Detect which cell encompasses the target text, then output its [X, Y] center coordinate. 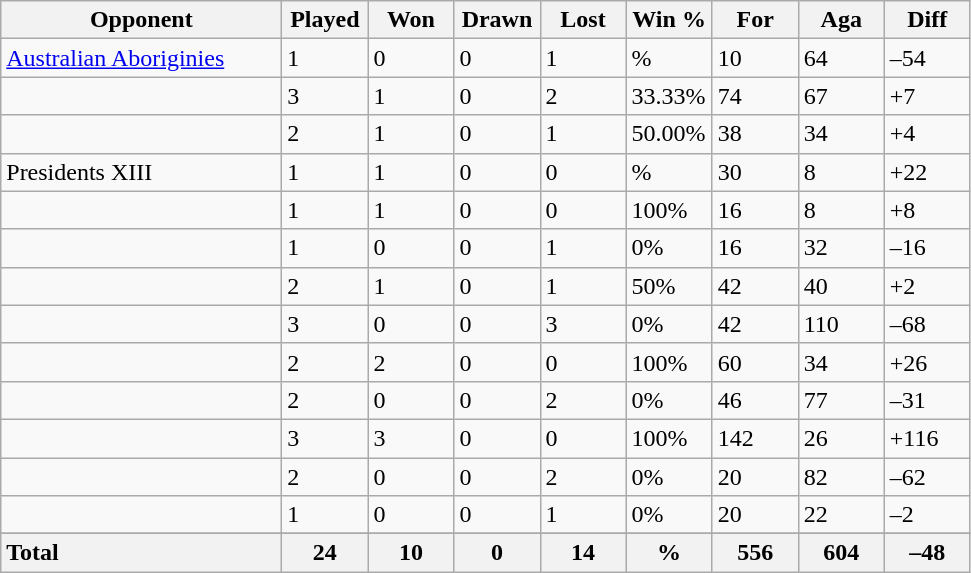
32 [841, 248]
24 [325, 553]
+7 [927, 96]
604 [841, 553]
Opponent [142, 20]
22 [841, 515]
+8 [927, 210]
Australian Aboriginies [142, 58]
556 [755, 553]
74 [755, 96]
–54 [927, 58]
67 [841, 96]
60 [755, 362]
–68 [927, 324]
38 [755, 134]
142 [755, 438]
82 [841, 477]
Lost [583, 20]
Win % [669, 20]
40 [841, 286]
50.00% [669, 134]
64 [841, 58]
33.33% [669, 96]
14 [583, 553]
+116 [927, 438]
26 [841, 438]
+4 [927, 134]
46 [755, 400]
+2 [927, 286]
–48 [927, 553]
Diff [927, 20]
+22 [927, 172]
–62 [927, 477]
Total [142, 553]
110 [841, 324]
–16 [927, 248]
+26 [927, 362]
50% [669, 286]
–31 [927, 400]
30 [755, 172]
Presidents XIII [142, 172]
Won [411, 20]
Drawn [497, 20]
–2 [927, 515]
Aga [841, 20]
Played [325, 20]
For [755, 20]
77 [841, 400]
